Capture the cell that displays the provided text and extract its [X, Y] central coordinate. 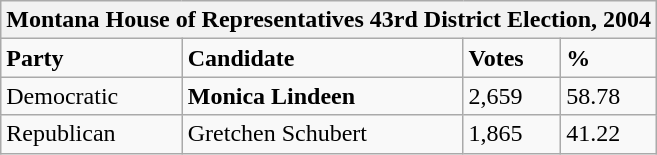
Monica Lindeen [322, 96]
Republican [92, 134]
2,659 [512, 96]
Gretchen Schubert [322, 134]
Party [92, 58]
Candidate [322, 58]
Votes [512, 58]
1,865 [512, 134]
58.78 [609, 96]
Montana House of Representatives 43rd District Election, 2004 [329, 20]
Democratic [92, 96]
41.22 [609, 134]
% [609, 58]
